Identify which cell holds the provided text, then report its [X, Y] central coordinate. 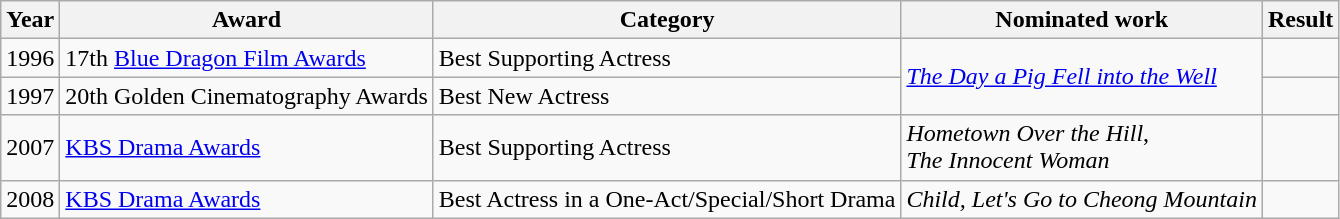
Result [1300, 20]
2007 [30, 148]
Award [246, 20]
20th Golden Cinematography Awards [246, 96]
2008 [30, 199]
17th Blue Dragon Film Awards [246, 58]
Child, Let's Go to Cheong Mountain [1082, 199]
Best New Actress [667, 96]
Hometown Over the Hill, The Innocent Woman [1082, 148]
1997 [30, 96]
Nominated work [1082, 20]
Year [30, 20]
Category [667, 20]
The Day a Pig Fell into the Well [1082, 77]
1996 [30, 58]
Best Actress in a One-Act/Special/Short Drama [667, 199]
